Provide the (X, Y) coordinate of the cell's center where the given text is located.  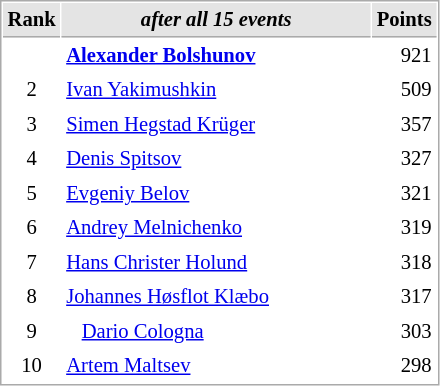
Alexander Bolshunov (216, 56)
Johannes Høsflot Klæbo (216, 296)
Evgeniy Belov (216, 194)
after all 15 events (216, 20)
Rank (32, 20)
2 (32, 90)
6 (32, 228)
Points (404, 20)
298 (404, 366)
Hans Christer Holund (216, 262)
Denis Spitsov (216, 158)
Andrey Melnichenko (216, 228)
319 (404, 228)
Dario Cologna (216, 332)
317 (404, 296)
10 (32, 366)
327 (404, 158)
318 (404, 262)
5 (32, 194)
4 (32, 158)
3 (32, 124)
509 (404, 90)
921 (404, 56)
321 (404, 194)
357 (404, 124)
9 (32, 332)
303 (404, 332)
Simen Hegstad Krüger (216, 124)
Ivan Yakimushkin (216, 90)
7 (32, 262)
8 (32, 296)
Artem Maltsev (216, 366)
